Search for the cell housing the specified text and yield its (X, Y) center coordinate. 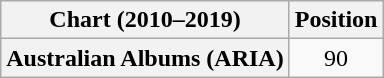
90 (336, 58)
Australian Albums (ARIA) (145, 58)
Chart (2010–2019) (145, 20)
Position (336, 20)
